Provide the (x, y) coordinate of the cell's center where the given text is located.  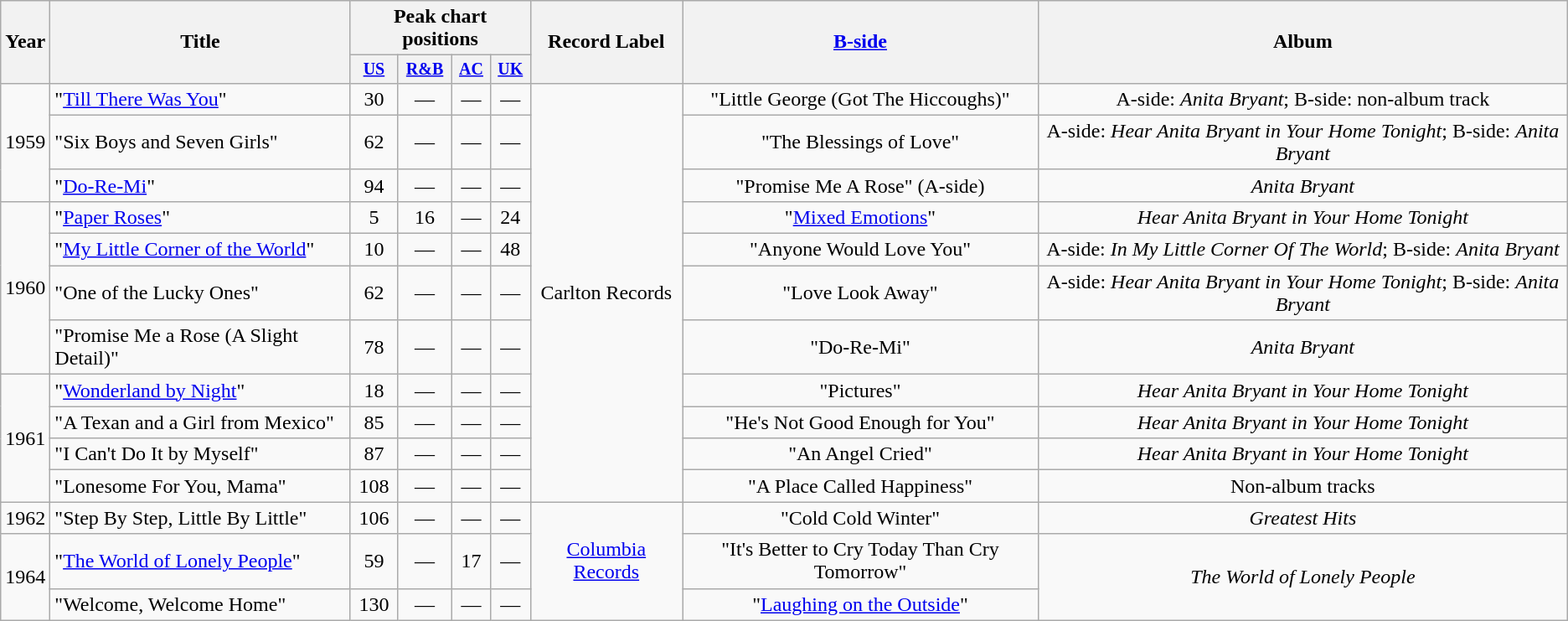
1964 (25, 577)
"I Can't Do It by Myself" (200, 454)
18 (374, 391)
"Love Look Away" (861, 293)
Album (1302, 42)
US (374, 69)
"My Little Corner of the World" (200, 250)
Greatest Hits (1302, 518)
UK (511, 69)
1961 (25, 438)
"Cold Cold Winter" (861, 518)
"He's Not Good Enough for You" (861, 422)
"One of the Lucky Ones" (200, 293)
"Paper Roses" (200, 217)
10 (374, 250)
"Promise Me a Rose (A Slight Detail)" (200, 347)
"The Blessings of Love" (861, 142)
Peak chart positions (441, 28)
A-side: In My Little Corner Of The World; B-side: Anita Bryant (1302, 250)
"A Texan and a Girl from Mexico" (200, 422)
85 (374, 422)
1960 (25, 287)
"Mixed Emotions" (861, 217)
"Little George (Got The Hiccoughs)" (861, 99)
94 (374, 185)
Non-album tracks (1302, 486)
"Till There Was You" (200, 99)
108 (374, 486)
A-side: Anita Bryant; B-side: non-album track (1302, 99)
Carlton Records (606, 292)
1959 (25, 142)
17 (471, 561)
Columbia Records (606, 561)
"Step By Step, Little By Little" (200, 518)
24 (511, 217)
"Pictures" (861, 391)
30 (374, 99)
1962 (25, 518)
"Wonderland by Night" (200, 391)
Title (200, 42)
"Anyone Would Love You" (861, 250)
AC (471, 69)
106 (374, 518)
The World of Lonely People (1302, 577)
Record Label (606, 42)
16 (426, 217)
"Welcome, Welcome Home" (200, 604)
"Six Boys and Seven Girls" (200, 142)
130 (374, 604)
"Laughing on the Outside" (861, 604)
"The World of Lonely People" (200, 561)
5 (374, 217)
R&B (426, 69)
78 (374, 347)
87 (374, 454)
48 (511, 250)
"An Angel Cried" (861, 454)
"A Place Called Happiness" (861, 486)
59 (374, 561)
B-side (861, 42)
"It's Better to Cry Today Than Cry Tomorrow" (861, 561)
Year (25, 42)
"Lonesome For You, Mama" (200, 486)
"Promise Me A Rose" (A-side) (861, 185)
